Output the (x, y) coordinate of the center of the cell containing the given text.  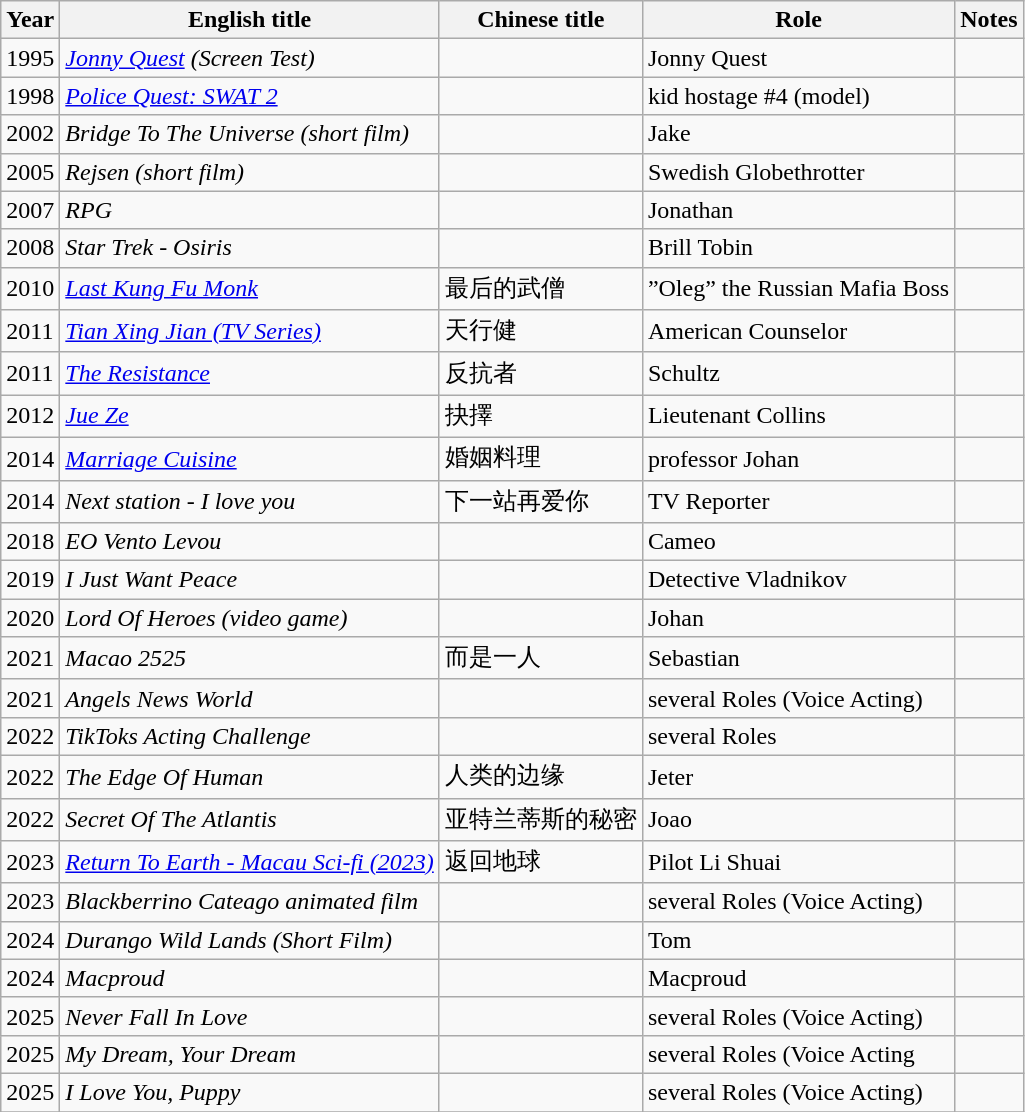
2002 (30, 134)
Brill Tobin (798, 248)
Schultz (798, 374)
1998 (30, 96)
Jonathan (798, 210)
professor Johan (798, 458)
Police Quest: SWAT 2 (250, 96)
Last Kung Fu Monk (250, 288)
返回地球 (540, 862)
EO Vento Levou (250, 542)
Never Fall In Love (250, 1016)
2008 (30, 248)
天行健 (540, 332)
Notes (989, 20)
Swedish Globethrotter (798, 172)
Joao (798, 820)
Sebastian (798, 658)
2007 (30, 210)
Durango Wild Lands (Short Film) (250, 940)
The Resistance (250, 374)
American Counselor (798, 332)
Lieutenant Collins (798, 416)
Tian Xing Jian (TV Series) (250, 332)
Jonny Quest (798, 58)
Pilot Li Shuai (798, 862)
婚姻料理 (540, 458)
Angels News World (250, 698)
人类的边缘 (540, 776)
The Edge Of Human (250, 776)
I Love You, Puppy (250, 1092)
Chinese title (540, 20)
1995 (30, 58)
Tom (798, 940)
下一站再爱你 (540, 502)
Jake (798, 134)
Detective Vladnikov (798, 580)
2020 (30, 618)
2019 (30, 580)
Johan (798, 618)
Year (30, 20)
kid hostage #4 (model) (798, 96)
Star Trek - Osiris (250, 248)
2018 (30, 542)
Return To Earth - Macau Sci-fi (2023) (250, 862)
Rejsen (short film) (250, 172)
Cameo (798, 542)
TikToks Acting Challenge (250, 736)
Blackberrino Cateago animated film (250, 902)
Jonny Quest (Screen Test) (250, 58)
Marriage Cuisine (250, 458)
Next station - I love you (250, 502)
Bridge To The Universe (short film) (250, 134)
Jue Ze (250, 416)
反抗者 (540, 374)
2010 (30, 288)
Secret Of The Atlantis (250, 820)
最后的武僧 (540, 288)
several Roles (798, 736)
抉擇 (540, 416)
Macao 2525 (250, 658)
TV Reporter (798, 502)
Role (798, 20)
My Dream, Your Dream (250, 1054)
2012 (30, 416)
”Oleg” the Russian Mafia Boss (798, 288)
several Roles (Voice Acting (798, 1054)
2005 (30, 172)
亚特兰蒂斯的秘密 (540, 820)
English title (250, 20)
Jeter (798, 776)
而是一人 (540, 658)
I Just Want Peace (250, 580)
Lord Of Heroes (video game) (250, 618)
RPG (250, 210)
